Detect which cell encompasses the target text, then output its [X, Y] center coordinate. 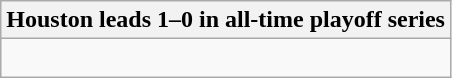
Houston leads 1–0 in all-time playoff series [226, 20]
